Return the (x, y) coordinate for the center point of the cell that contains the specified text.  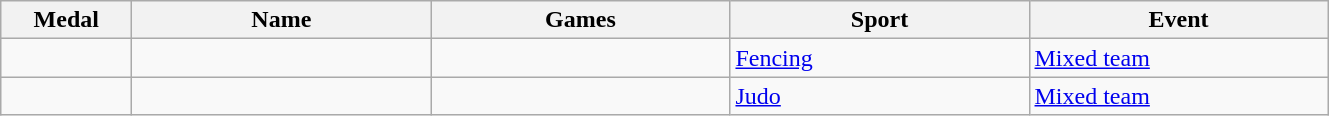
Event (1178, 20)
Judo (880, 96)
Sport (880, 20)
Medal (66, 20)
Name (282, 20)
Games (580, 20)
Fencing (880, 58)
